For the text-containing cell, return its midpoint in (X, Y) coordinate format. 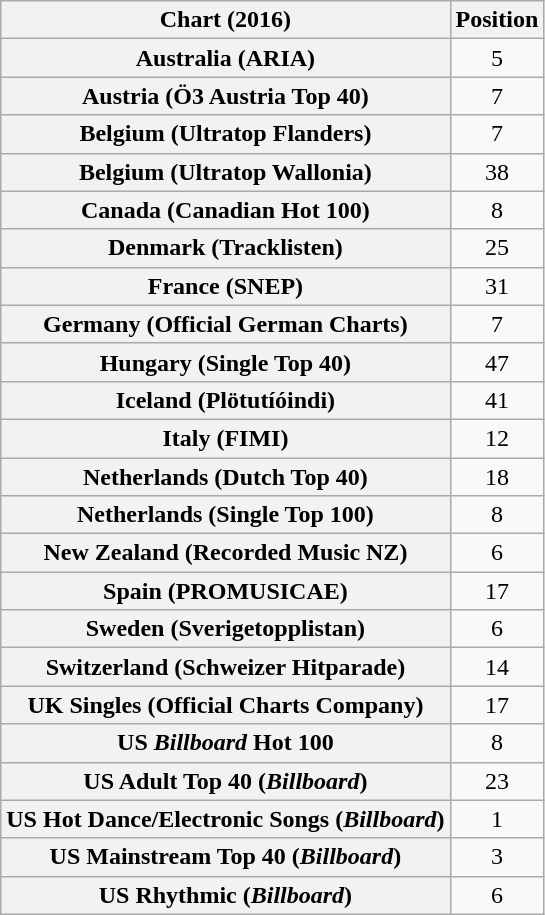
Position (497, 20)
US Mainstream Top 40 (Billboard) (226, 857)
Chart (2016) (226, 20)
Canada (Canadian Hot 100) (226, 210)
38 (497, 172)
1 (497, 819)
Australia (ARIA) (226, 58)
Belgium (Ultratop Wallonia) (226, 172)
14 (497, 667)
41 (497, 400)
Sweden (Sverigetopplistan) (226, 629)
Switzerland (Schweizer Hitparade) (226, 667)
25 (497, 248)
US Billboard Hot 100 (226, 743)
Belgium (Ultratop Flanders) (226, 134)
France (SNEP) (226, 286)
Netherlands (Dutch Top 40) (226, 477)
47 (497, 362)
23 (497, 781)
Denmark (Tracklisten) (226, 248)
Germany (Official German Charts) (226, 324)
3 (497, 857)
12 (497, 438)
18 (497, 477)
31 (497, 286)
UK Singles (Official Charts Company) (226, 705)
US Adult Top 40 (Billboard) (226, 781)
Spain (PROMUSICAE) (226, 591)
Hungary (Single Top 40) (226, 362)
US Hot Dance/Electronic Songs (Billboard) (226, 819)
Netherlands (Single Top 100) (226, 515)
New Zealand (Recorded Music NZ) (226, 553)
Austria (Ö3 Austria Top 40) (226, 96)
Iceland (Plötutíóindi) (226, 400)
US Rhythmic (Billboard) (226, 895)
Italy (FIMI) (226, 438)
5 (497, 58)
